For the text-containing cell, return its midpoint in (x, y) coordinate format. 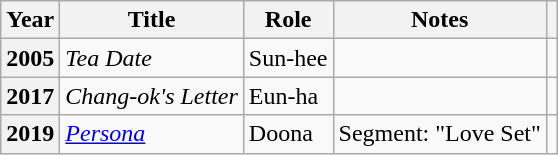
Persona (152, 134)
Notes (440, 20)
2019 (30, 134)
Chang-ok's Letter (152, 96)
Year (30, 20)
Title (152, 20)
2017 (30, 96)
Tea Date (152, 58)
Sun-hee (288, 58)
Segment: "Love Set" (440, 134)
Doona (288, 134)
2005 (30, 58)
Eun-ha (288, 96)
Role (288, 20)
